Scan for the cell matching the given text and deliver its [x, y] coordinate at center. 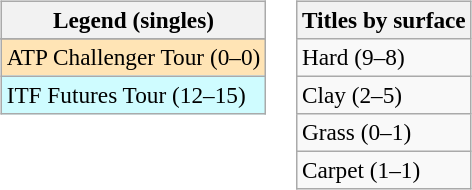
ATP Challenger Tour (0–0) [133, 57]
Clay (2–5) [384, 95]
Titles by surface [384, 20]
ITF Futures Tour (12–15) [133, 95]
Hard (9–8) [384, 57]
Carpet (1–1) [384, 171]
Grass (0–1) [384, 133]
Legend (singles) [133, 20]
